Return the [x, y] coordinate for the center point of the cell that contains the specified text.  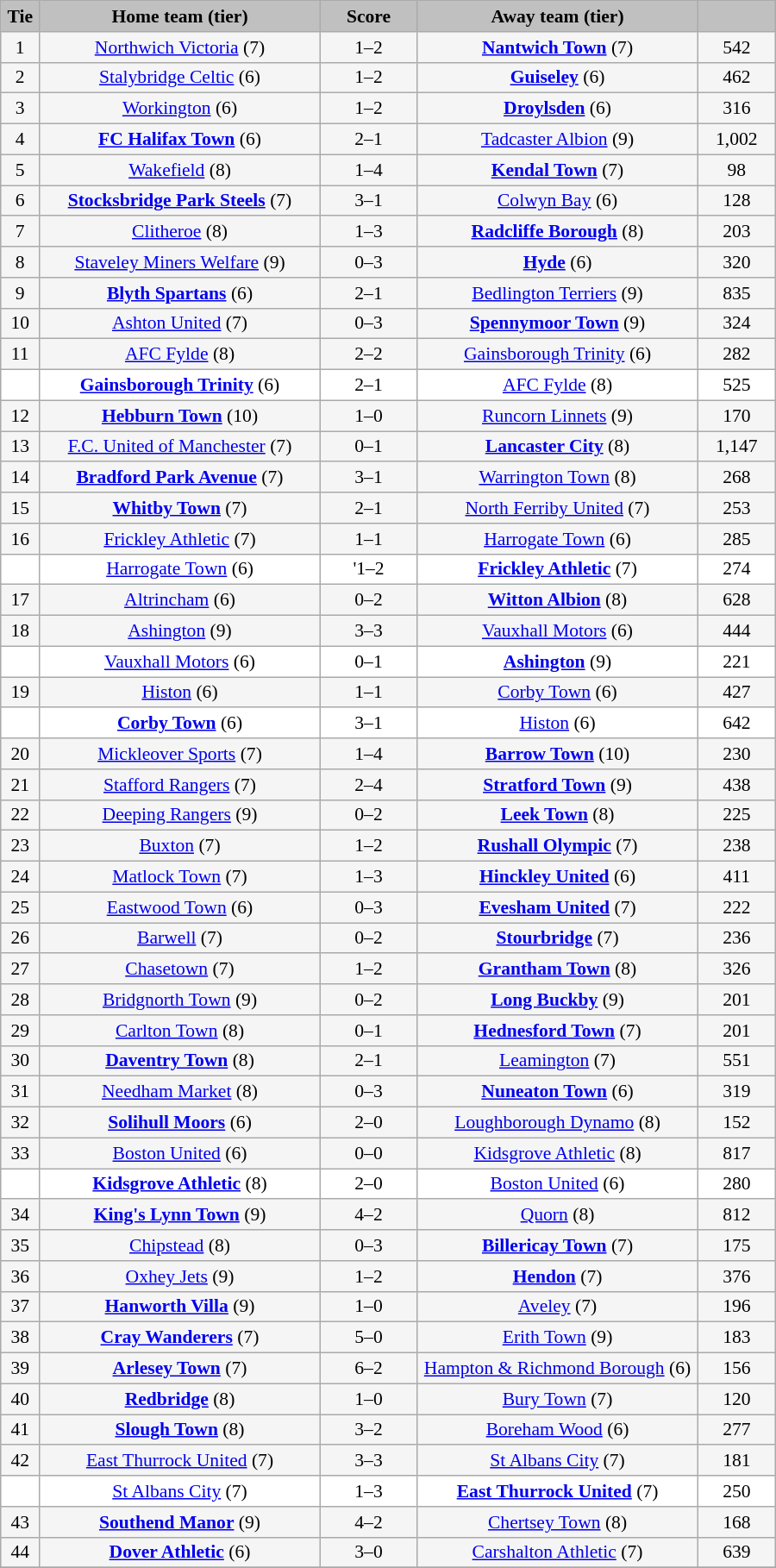
Bedlington Terriers (9) [558, 293]
Northwich Victoria (7) [180, 47]
Bury Town (7) [558, 1399]
Hinckley United (6) [558, 877]
8 [21, 262]
North Ferriby United (7) [558, 508]
542 [736, 47]
Evesham United (7) [558, 907]
Warrington Town (8) [558, 478]
438 [736, 785]
2 [21, 78]
236 [736, 938]
26 [21, 938]
253 [736, 508]
196 [736, 1307]
Arlesey Town (7) [180, 1369]
Hendon (7) [558, 1276]
37 [21, 1307]
Southend Manor (9) [180, 1522]
175 [736, 1245]
41 [21, 1430]
25 [21, 907]
31 [21, 1092]
Droylsden (6) [558, 109]
Barwell (7) [180, 938]
Staveley Miners Welfare (9) [180, 262]
Nuneaton Town (6) [558, 1092]
5–0 [368, 1338]
268 [736, 478]
42 [21, 1461]
Guiseley (6) [558, 78]
Stafford Rangers (7) [180, 785]
628 [736, 600]
9 [21, 293]
376 [736, 1276]
152 [736, 1123]
30 [21, 1061]
222 [736, 907]
Chasetown (7) [180, 969]
Long Buckby (9) [558, 1000]
Leamington (7) [558, 1061]
Nantwich Town (7) [558, 47]
Hampton & Richmond Borough (6) [558, 1369]
18 [21, 631]
14 [21, 478]
Stratford Town (9) [558, 785]
Daventry Town (8) [180, 1061]
Deeping Rangers (9) [180, 815]
Carlton Town (8) [180, 1031]
2–2 [368, 354]
326 [736, 969]
817 [736, 1153]
Hednesford Town (7) [558, 1031]
3–2 [368, 1430]
280 [736, 1184]
551 [736, 1061]
462 [736, 78]
Grantham Town (8) [558, 969]
221 [736, 662]
Buxton (7) [180, 846]
13 [21, 447]
38 [21, 1338]
Tadcaster Albion (9) [558, 140]
1,002 [736, 140]
274 [736, 569]
203 [736, 232]
Blyth Spartans (6) [180, 293]
Barrow Town (10) [558, 754]
Bradford Park Avenue (7) [180, 478]
Needham Market (8) [180, 1092]
7 [21, 232]
Loughborough Dynamo (8) [558, 1123]
20 [21, 754]
0–0 [368, 1153]
Ashton United (7) [180, 323]
29 [21, 1031]
6 [21, 201]
642 [736, 724]
Home team (tier) [180, 16]
427 [736, 693]
35 [21, 1245]
F.C. United of Manchester (7) [180, 447]
Runcorn Linnets (9) [558, 416]
170 [736, 416]
Dover Athletic (6) [180, 1552]
230 [736, 754]
19 [21, 693]
Aveley (7) [558, 1307]
1,147 [736, 447]
Billericay Town (7) [558, 1245]
17 [21, 600]
Slough Town (8) [180, 1430]
27 [21, 969]
Stalybridge Celtic (6) [180, 78]
23 [21, 846]
Clitheroe (8) [180, 232]
120 [736, 1399]
225 [736, 815]
Cray Wanderers (7) [180, 1338]
'1–2 [368, 569]
Mickleover Sports (7) [180, 754]
33 [21, 1153]
12 [21, 416]
812 [736, 1215]
168 [736, 1522]
639 [736, 1552]
285 [736, 539]
36 [21, 1276]
525 [736, 386]
835 [736, 293]
Whitby Town (7) [180, 508]
324 [736, 323]
Score [368, 16]
Lancaster City (8) [558, 447]
15 [21, 508]
319 [736, 1092]
21 [21, 785]
320 [736, 262]
40 [21, 1399]
Colwyn Bay (6) [558, 201]
Hanworth Villa (9) [180, 1307]
282 [736, 354]
Stourbridge (7) [558, 938]
Erith Town (9) [558, 1338]
Radcliffe Borough (8) [558, 232]
Quorn (8) [558, 1215]
22 [21, 815]
Stocksbridge Park Steels (7) [180, 201]
Boreham Wood (6) [558, 1430]
34 [21, 1215]
43 [21, 1522]
Hyde (6) [558, 262]
FC Halifax Town (6) [180, 140]
316 [736, 109]
Eastwood Town (6) [180, 907]
156 [736, 1369]
6–2 [368, 1369]
181 [736, 1461]
Oxhey Jets (9) [180, 1276]
1 [21, 47]
Chipstead (8) [180, 1245]
Spennymoor Town (9) [558, 323]
16 [21, 539]
24 [21, 877]
Witton Albion (8) [558, 600]
4 [21, 140]
128 [736, 201]
277 [736, 1430]
Redbridge (8) [180, 1399]
Workington (6) [180, 109]
Away team (tier) [558, 16]
183 [736, 1338]
Kendal Town (7) [558, 170]
Bridgnorth Town (9) [180, 1000]
5 [21, 170]
28 [21, 1000]
3–0 [368, 1552]
11 [21, 354]
32 [21, 1123]
Matlock Town (7) [180, 877]
444 [736, 631]
250 [736, 1491]
44 [21, 1552]
King's Lynn Town (9) [180, 1215]
10 [21, 323]
Hebburn Town (10) [180, 416]
39 [21, 1369]
Wakefield (8) [180, 170]
Carshalton Athletic (7) [558, 1552]
Solihull Moors (6) [180, 1123]
238 [736, 846]
98 [736, 170]
411 [736, 877]
Leek Town (8) [558, 815]
Altrincham (6) [180, 600]
Rushall Olympic (7) [558, 846]
3 [21, 109]
2–4 [368, 785]
Tie [21, 16]
Chertsey Town (8) [558, 1522]
